Capture the cell that displays the provided text and extract its [X, Y] central coordinate. 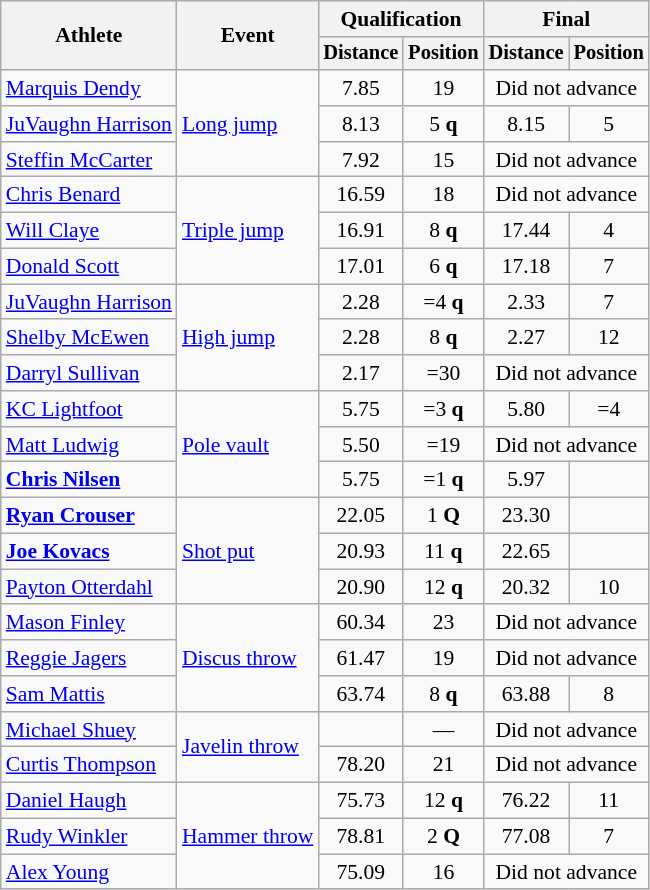
2.17 [360, 373]
75.09 [360, 872]
Chris Benard [89, 195]
KC Lightfoot [89, 409]
23 [443, 623]
20.93 [360, 552]
Matt Ludwig [89, 445]
15 [443, 160]
Darryl Sullivan [89, 373]
7.85 [360, 88]
Long jump [248, 124]
Javelin throw [248, 748]
Reggie Jagers [89, 658]
Daniel Haugh [89, 801]
Triple jump [248, 230]
11 [609, 801]
Payton Otterdahl [89, 587]
17.44 [526, 231]
16.91 [360, 231]
12 [609, 338]
5.50 [360, 445]
22.65 [526, 552]
16.59 [360, 195]
16 [443, 872]
2.27 [526, 338]
Marquis Dendy [89, 88]
Alex Young [89, 872]
— [443, 730]
8 [609, 694]
5 [609, 124]
Discus throw [248, 658]
Athlete [89, 36]
76.22 [526, 801]
Qualification [400, 19]
20.32 [526, 587]
=3 q [443, 409]
Shot put [248, 552]
60.34 [360, 623]
Ryan Crouser [89, 516]
Joe Kovacs [89, 552]
Final [566, 19]
78.81 [360, 837]
Event [248, 36]
Rudy Winkler [89, 837]
63.88 [526, 694]
2.33 [526, 302]
17.18 [526, 267]
Hammer throw [248, 836]
High jump [248, 338]
Steffin McCarter [89, 160]
Will Claye [89, 231]
Sam Mattis [89, 694]
8.15 [526, 124]
8.13 [360, 124]
61.47 [360, 658]
5 q [443, 124]
63.74 [360, 694]
17.01 [360, 267]
5.97 [526, 480]
=19 [443, 445]
1 Q [443, 516]
77.08 [526, 837]
Mason Finley [89, 623]
Pole vault [248, 444]
20.90 [360, 587]
75.73 [360, 801]
Chris Nilsen [89, 480]
10 [609, 587]
=1 q [443, 480]
22.05 [360, 516]
Michael Shuey [89, 730]
7.92 [360, 160]
18 [443, 195]
2 Q [443, 837]
Shelby McEwen [89, 338]
6 q [443, 267]
78.20 [360, 765]
Donald Scott [89, 267]
=4 q [443, 302]
4 [609, 231]
=4 [609, 409]
21 [443, 765]
=30 [443, 373]
11 q [443, 552]
5.80 [526, 409]
23.30 [526, 516]
Curtis Thompson [89, 765]
